Identify which cell holds the provided text, then report its [X, Y] central coordinate. 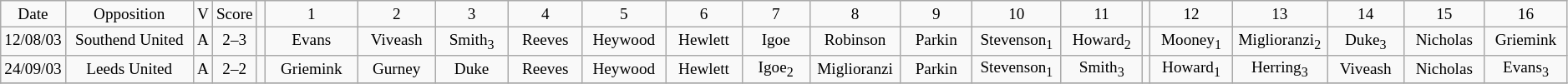
Score [234, 14]
16 [1525, 14]
4 [545, 14]
Howard2 [1101, 41]
13 [1280, 14]
Howard1 [1191, 69]
12 [1191, 14]
Miglioranzi2 [1280, 41]
Evans [312, 41]
Igoe2 [775, 69]
11 [1101, 14]
6 [704, 14]
Miglioranzi [855, 69]
9 [936, 14]
Southend United [129, 41]
12/08/03 [33, 41]
2–2 [234, 69]
8 [855, 14]
3 [472, 14]
24/09/03 [33, 69]
7 [775, 14]
2 [397, 14]
Leeds United [129, 69]
Duke3 [1366, 41]
Mooney1 [1191, 41]
Igoe [775, 41]
Opposition [129, 14]
14 [1366, 14]
V [202, 14]
Gurney [397, 69]
15 [1444, 14]
Robinson [855, 41]
1 [312, 14]
10 [1016, 14]
Date [33, 14]
Duke [472, 69]
2–3 [234, 41]
5 [624, 14]
Evans3 [1525, 69]
Herring3 [1280, 69]
